Provide the (x, y) coordinate of the cell's center where the given text is located.  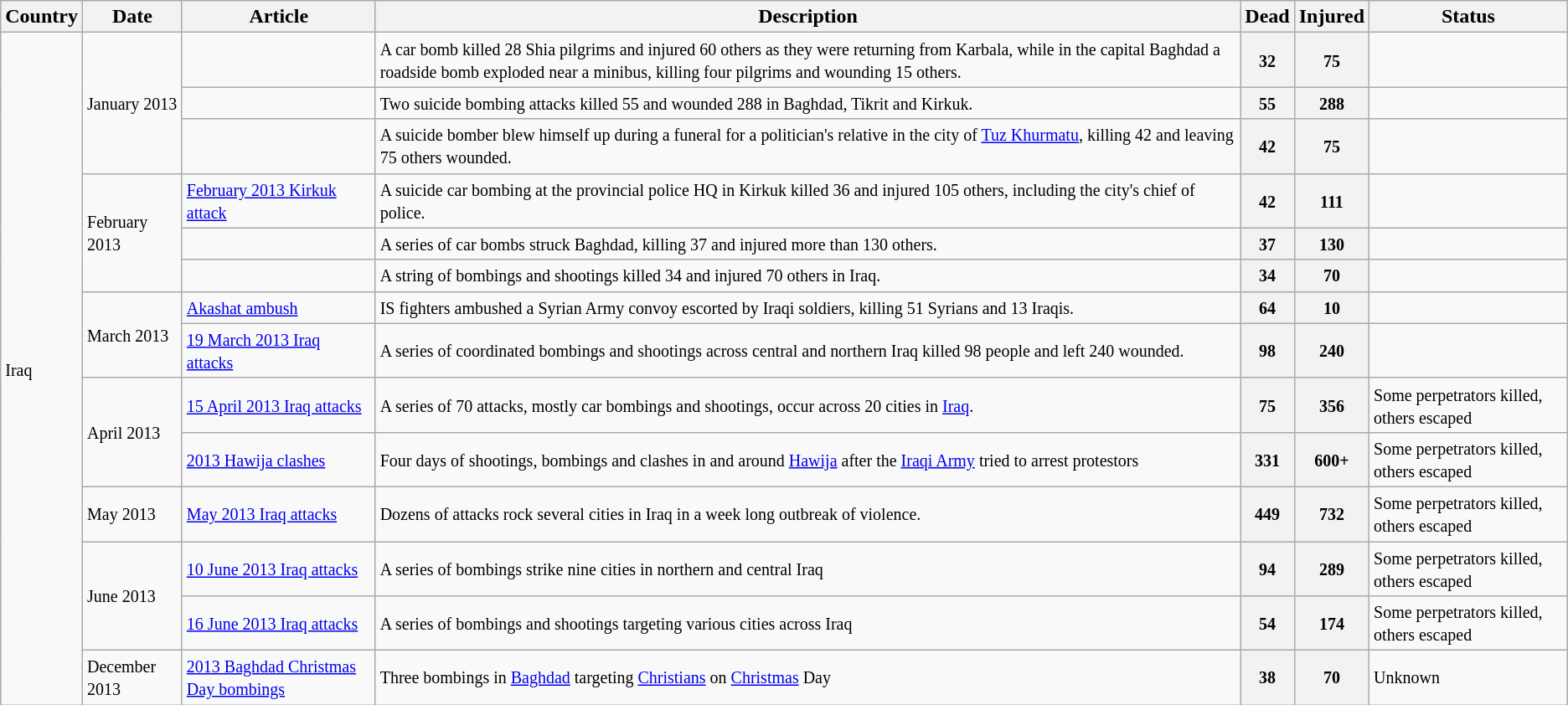
2013 Hawija clashes (278, 459)
May 2013 (132, 514)
600+ (1332, 459)
Three bombings in Baghdad targeting Christians on Christmas Day (807, 678)
A series of bombings and shootings targeting various cities across Iraq (807, 623)
IS fighters ambushed a Syrian Army convoy escorted by Iraqi soldiers, killing 51 Syrians and 13 Iraqis. (807, 307)
Country (42, 17)
32 (1267, 60)
38 (1267, 678)
98 (1267, 350)
January 2013 (132, 103)
Unknown (1469, 678)
February 2013 (132, 233)
732 (1332, 514)
May 2013 Iraq attacks (278, 514)
December 2013 (132, 678)
55 (1267, 103)
2013 Baghdad Christmas Day bombings (278, 678)
A suicide car bombing at the provincial police HQ in Kirkuk killed 36 and injured 105 others, including the city's chief of police. (807, 201)
April 2013 (132, 432)
A series of car bombs struck Baghdad, killing 37 and injured more than 130 others. (807, 244)
June 2013 (132, 595)
A series of coordinated bombings and shootings across central and northern Iraq killed 98 people and left 240 wounded. (807, 350)
111 (1332, 201)
Article (278, 17)
10 (1332, 307)
130 (1332, 244)
Status (1469, 17)
19 March 2013 Iraq attacks (278, 350)
449 (1267, 514)
A series of 70 attacks, mostly car bombings and shootings, occur across 20 cities in Iraq. (807, 405)
288 (1332, 103)
174 (1332, 623)
A series of bombings strike nine cities in northern and central Iraq (807, 568)
10 June 2013 Iraq attacks (278, 568)
94 (1267, 568)
34 (1267, 275)
A string of bombings and shootings killed 34 and injured 70 others in Iraq. (807, 275)
331 (1267, 459)
Dead (1267, 17)
240 (1332, 350)
March 2013 (132, 335)
Two suicide bombing attacks killed 55 and wounded 288 in Baghdad, Tikrit and Kirkuk. (807, 103)
Four days of shootings, bombings and clashes in and around Hawija after the Iraqi Army tried to arrest protestors (807, 459)
February 2013 Kirkuk attack (278, 201)
289 (1332, 568)
A suicide bomber blew himself up during a funeral for a politician's relative in the city of Tuz Khurmatu, killing 42 and leaving 75 others wounded. (807, 146)
15 April 2013 Iraq attacks (278, 405)
64 (1267, 307)
37 (1267, 244)
Date (132, 17)
Description (807, 17)
Dozens of attacks rock several cities in Iraq in a week long outbreak of violence. (807, 514)
Injured (1332, 17)
Iraq (42, 368)
356 (1332, 405)
Akashat ambush (278, 307)
16 June 2013 Iraq attacks (278, 623)
54 (1267, 623)
